Return the [x, y] coordinate for the center point of the cell that contains the specified text.  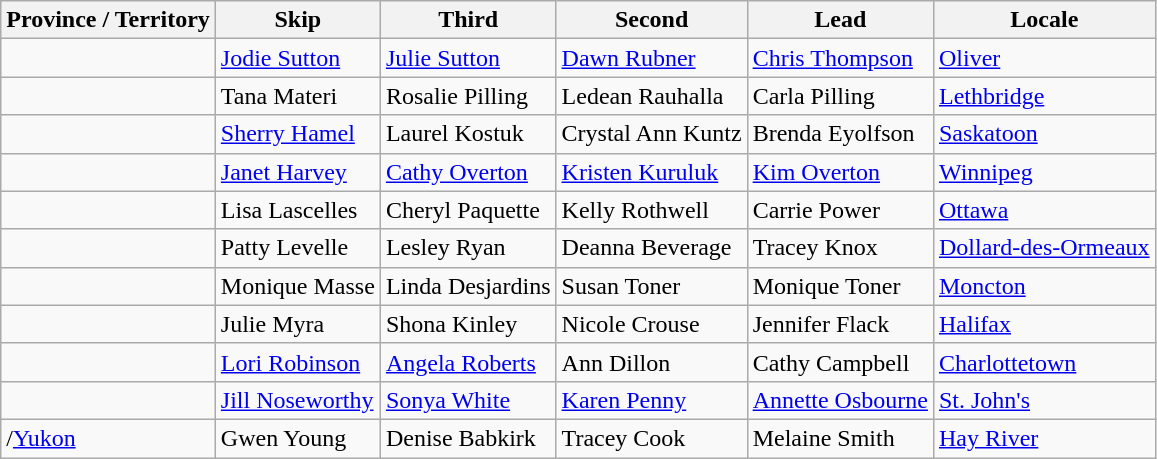
Cathy Campbell [840, 362]
St. John's [1044, 400]
Lesley Ryan [468, 248]
Ottawa [1044, 210]
Karen Penny [652, 400]
Lead [840, 20]
Moncton [1044, 286]
Denise Babkirk [468, 438]
Tana Materi [298, 96]
Charlottetown [1044, 362]
Janet Harvey [298, 172]
Sonya White [468, 400]
Third [468, 20]
Monique Masse [298, 286]
Nicole Crouse [652, 324]
Cathy Overton [468, 172]
Julie Sutton [468, 58]
Dawn Rubner [652, 58]
Tracey Knox [840, 248]
Jodie Sutton [298, 58]
Lori Robinson [298, 362]
Susan Toner [652, 286]
Ann Dillon [652, 362]
Cheryl Paquette [468, 210]
Shona Kinley [468, 324]
Deanna Beverage [652, 248]
Brenda Eyolfson [840, 134]
Skip [298, 20]
Saskatoon [1044, 134]
Gwen Young [298, 438]
/Yukon [108, 438]
Halifax [1044, 324]
Lethbridge [1044, 96]
Hay River [1044, 438]
Jill Noseworthy [298, 400]
Jennifer Flack [840, 324]
Melaine Smith [840, 438]
Chris Thompson [840, 58]
Dollard-des-Ormeaux [1044, 248]
Oliver [1044, 58]
Carrie Power [840, 210]
Lisa Lascelles [298, 210]
Province / Territory [108, 20]
Crystal Ann Kuntz [652, 134]
Kristen Kuruluk [652, 172]
Carla Pilling [840, 96]
Kelly Rothwell [652, 210]
Annette Osbourne [840, 400]
Sherry Hamel [298, 134]
Linda Desjardins [468, 286]
Julie Myra [298, 324]
Monique Toner [840, 286]
Ledean Rauhalla [652, 96]
Second [652, 20]
Rosalie Pilling [468, 96]
Kim Overton [840, 172]
Tracey Cook [652, 438]
Angela Roberts [468, 362]
Laurel Kostuk [468, 134]
Locale [1044, 20]
Winnipeg [1044, 172]
Patty Levelle [298, 248]
